For the text-containing cell, return its midpoint in (X, Y) coordinate format. 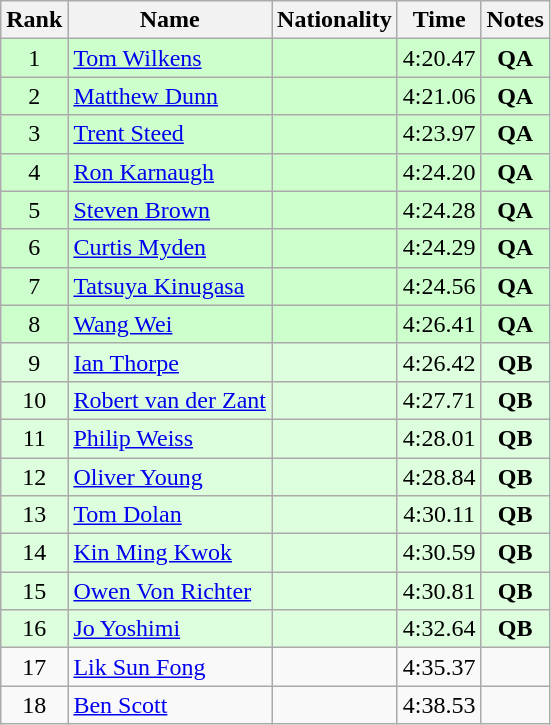
4:24.28 (439, 210)
4:24.29 (439, 248)
4:27.71 (439, 400)
4:32.64 (439, 629)
Owen Von Richter (170, 591)
10 (34, 400)
Time (439, 20)
Steven Brown (170, 210)
Jo Yoshimi (170, 629)
Oliver Young (170, 477)
4 (34, 172)
4:30.59 (439, 553)
4:35.37 (439, 667)
1 (34, 58)
4:24.20 (439, 172)
15 (34, 591)
Ben Scott (170, 705)
6 (34, 248)
Tom Dolan (170, 515)
3 (34, 134)
4:26.42 (439, 362)
Matthew Dunn (170, 96)
Kin Ming Kwok (170, 553)
Curtis Myden (170, 248)
4:20.47 (439, 58)
Notes (515, 20)
Lik Sun Fong (170, 667)
Trent Steed (170, 134)
Wang Wei (170, 324)
4:26.41 (439, 324)
9 (34, 362)
Robert van der Zant (170, 400)
4:23.97 (439, 134)
4:21.06 (439, 96)
4:30.81 (439, 591)
17 (34, 667)
Philip Weiss (170, 438)
7 (34, 286)
4:28.84 (439, 477)
Rank (34, 20)
4:30.11 (439, 515)
5 (34, 210)
16 (34, 629)
Tatsuya Kinugasa (170, 286)
18 (34, 705)
2 (34, 96)
13 (34, 515)
4:38.53 (439, 705)
Name (170, 20)
14 (34, 553)
Ron Karnaugh (170, 172)
4:24.56 (439, 286)
Ian Thorpe (170, 362)
Tom Wilkens (170, 58)
12 (34, 477)
8 (34, 324)
4:28.01 (439, 438)
11 (34, 438)
Nationality (335, 20)
